Extract the [x, y] coordinate from the center of the cell holding the provided text.  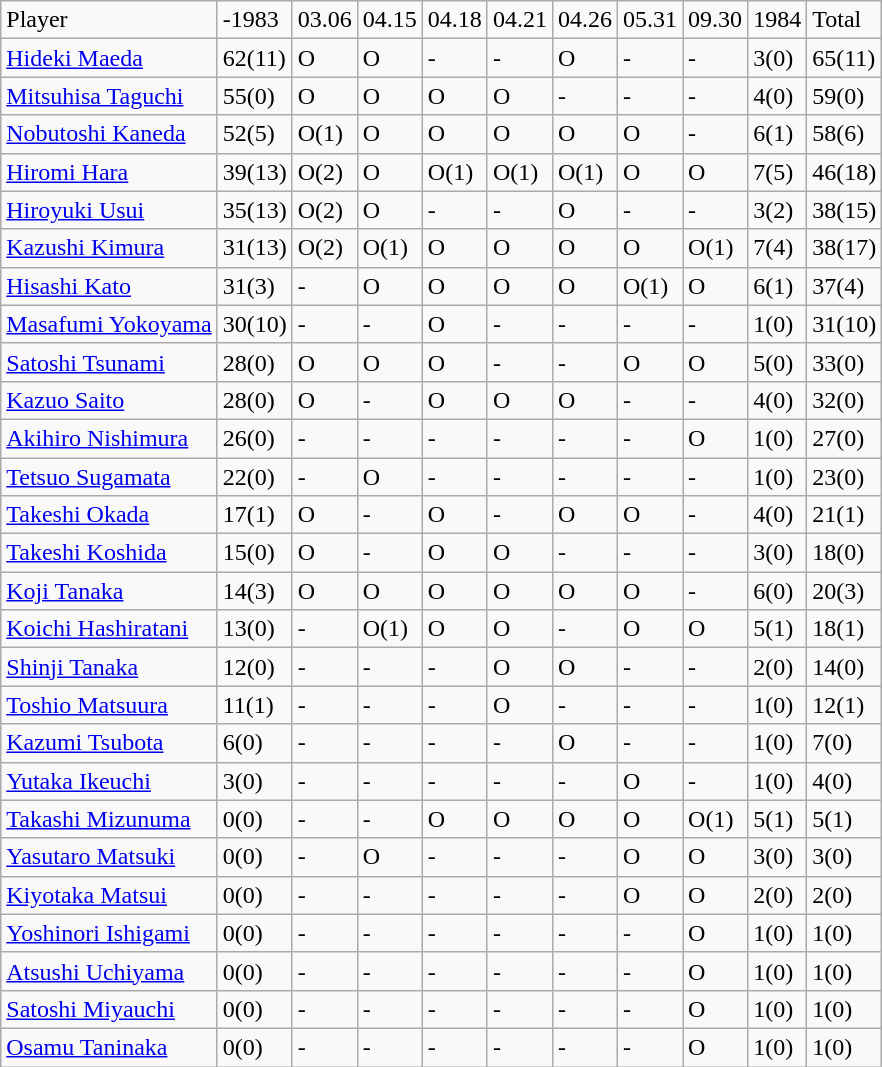
1984 [778, 20]
Hisashi Kato [109, 286]
Osamu Taninaka [109, 1047]
04.21 [520, 20]
23(0) [844, 477]
Takeshi Koshida [109, 553]
Masafumi Yokoyama [109, 324]
38(15) [844, 210]
Akihiro Nishimura [109, 438]
31(13) [254, 248]
27(0) [844, 438]
Shinji Tanaka [109, 667]
Hideki Maeda [109, 58]
52(5) [254, 134]
33(0) [844, 362]
37(4) [844, 286]
3(2) [778, 210]
31(3) [254, 286]
Yutaka Ikeuchi [109, 781]
Satoshi Miyauchi [109, 1009]
5(0) [778, 362]
05.31 [650, 20]
32(0) [844, 400]
09.30 [716, 20]
58(6) [844, 134]
65(11) [844, 58]
Toshio Matsuura [109, 705]
7(5) [778, 172]
Kazushi Kimura [109, 248]
38(17) [844, 248]
Satoshi Tsunami [109, 362]
Player [109, 20]
21(1) [844, 515]
Takeshi Okada [109, 515]
7(0) [844, 743]
Hiroyuki Usui [109, 210]
03.06 [324, 20]
Takashi Mizunuma [109, 819]
Tetsuo Sugamata [109, 477]
26(0) [254, 438]
Kazumi Tsubota [109, 743]
Yasutaro Matsuki [109, 857]
62(11) [254, 58]
04.15 [390, 20]
46(18) [844, 172]
Nobutoshi Kaneda [109, 134]
14(3) [254, 591]
12(0) [254, 667]
7(4) [778, 248]
18(0) [844, 553]
Kazuo Saito [109, 400]
55(0) [254, 96]
35(13) [254, 210]
12(1) [844, 705]
20(3) [844, 591]
15(0) [254, 553]
14(0) [844, 667]
Atsushi Uchiyama [109, 971]
13(0) [254, 629]
Koichi Hashiratani [109, 629]
Kiyotaka Matsui [109, 895]
Yoshinori Ishigami [109, 933]
Koji Tanaka [109, 591]
31(10) [844, 324]
39(13) [254, 172]
-1983 [254, 20]
18(1) [844, 629]
22(0) [254, 477]
04.18 [454, 20]
Mitsuhisa Taguchi [109, 96]
Total [844, 20]
Hiromi Hara [109, 172]
59(0) [844, 96]
30(10) [254, 324]
11(1) [254, 705]
17(1) [254, 515]
04.26 [584, 20]
